From the cell containing the given text, extract its center point as (x, y) coordinate. 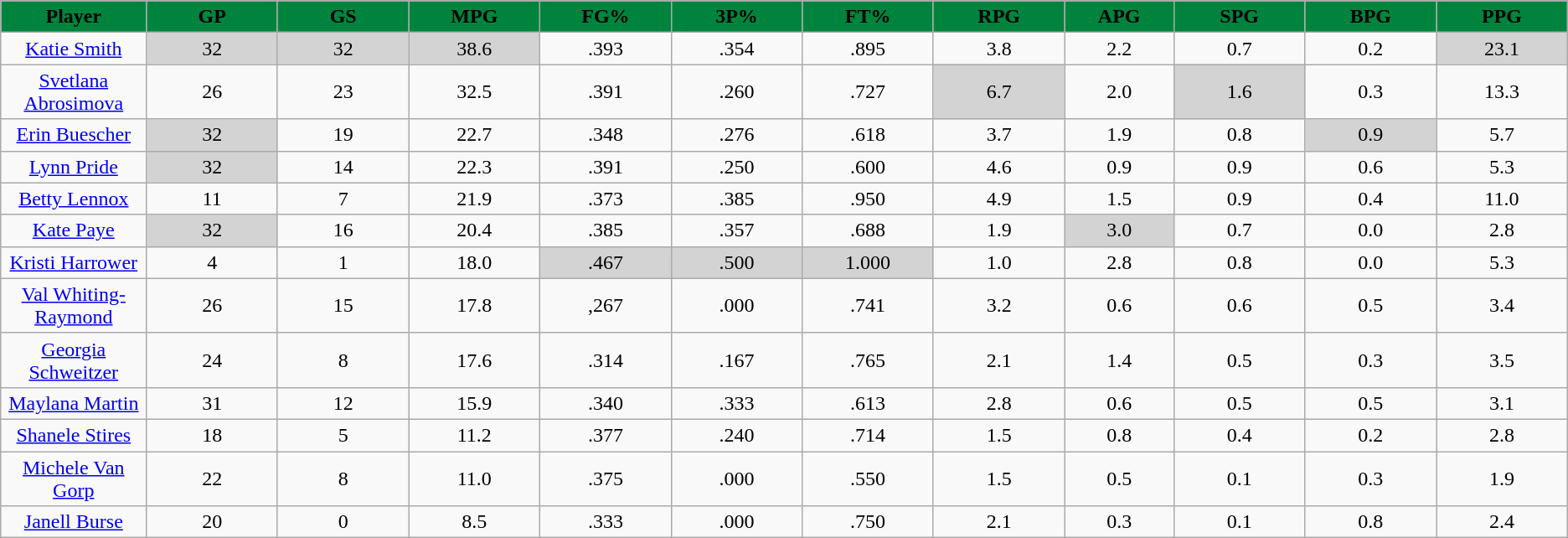
Erin Buescher (74, 135)
2.2 (1119, 49)
3.1 (1503, 403)
Svetlana Abrosimova (74, 92)
Betty Lennox (74, 199)
GP (213, 17)
1.6 (1240, 92)
3.8 (998, 49)
.377 (606, 435)
3.5 (1503, 360)
.500 (737, 262)
APG (1119, 17)
.314 (606, 360)
22.7 (474, 135)
.613 (868, 403)
.340 (606, 403)
Player (74, 17)
MPG (474, 17)
17.8 (474, 305)
.357 (737, 230)
19 (343, 135)
13.3 (1503, 92)
1.000 (868, 262)
3.2 (998, 305)
RPG (998, 17)
GS (343, 17)
.895 (868, 49)
.550 (868, 478)
6.7 (998, 92)
20.4 (474, 230)
17.6 (474, 360)
BPG (1370, 17)
.688 (868, 230)
.467 (606, 262)
23 (343, 92)
1.0 (998, 262)
20 (213, 522)
Kristi Harrower (74, 262)
.950 (868, 199)
.750 (868, 522)
15.9 (474, 403)
22 (213, 478)
38.6 (474, 49)
2.0 (1119, 92)
Janell Burse (74, 522)
PPG (1503, 17)
1 (343, 262)
,267 (606, 305)
31 (213, 403)
18 (213, 435)
.373 (606, 199)
Maylana Martin (74, 403)
.354 (737, 49)
14 (343, 167)
Val Whiting-Raymond (74, 305)
FG% (606, 17)
.167 (737, 360)
2.4 (1503, 522)
8.5 (474, 522)
SPG (1240, 17)
.250 (737, 167)
.393 (606, 49)
5 (343, 435)
.260 (737, 92)
.765 (868, 360)
3.7 (998, 135)
3P% (737, 17)
24 (213, 360)
.276 (737, 135)
Kate Paye (74, 230)
.714 (868, 435)
11.2 (474, 435)
3.0 (1119, 230)
11 (213, 199)
Shanele Stires (74, 435)
32.5 (474, 92)
15 (343, 305)
4 (213, 262)
.375 (606, 478)
.727 (868, 92)
.600 (868, 167)
23.1 (1503, 49)
16 (343, 230)
Michele Van Gorp (74, 478)
0 (343, 522)
FT% (868, 17)
.348 (606, 135)
.741 (868, 305)
4.6 (998, 167)
Katie Smith (74, 49)
5.7 (1503, 135)
.240 (737, 435)
3.4 (1503, 305)
7 (343, 199)
Georgia Schweitzer (74, 360)
Lynn Pride (74, 167)
.618 (868, 135)
18.0 (474, 262)
12 (343, 403)
4.9 (998, 199)
21.9 (474, 199)
22.3 (474, 167)
1.4 (1119, 360)
